Extract the [X, Y] coordinate from the center of the cell holding the provided text.  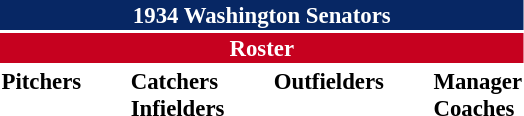
Roster [262, 48]
1934 Washington Senators [262, 15]
